Extract the [x, y] coordinate from the center of the cell holding the provided text.  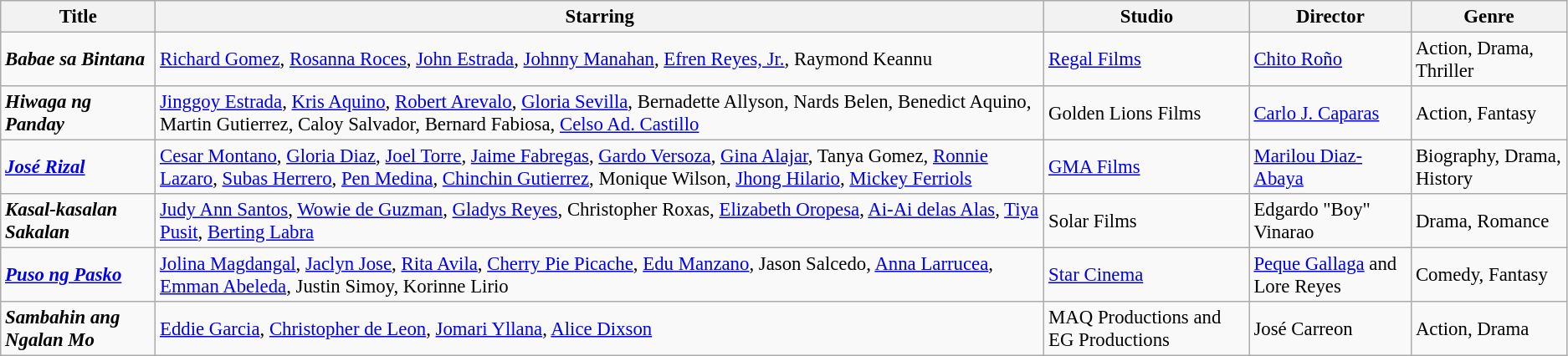
Peque Gallaga and Lore Reyes [1330, 276]
Golden Lions Films [1146, 114]
Action, Drama, Thriller [1489, 60]
Jolina Magdangal, Jaclyn Jose, Rita Avila, Cherry Pie Picache, Edu Manzano, Jason Salcedo, Anna Larrucea, Emman Abeleda, Justin Simoy, Korinne Lirio [600, 276]
Title [79, 17]
Comedy, Fantasy [1489, 276]
GMA Films [1146, 167]
Kasal-kasalan Sakalan [79, 221]
Marilou Diaz-Abaya [1330, 167]
Director [1330, 17]
Babae sa Bintana [79, 60]
Solar Films [1146, 221]
Regal Films [1146, 60]
Starring [600, 17]
Biography, Drama, History [1489, 167]
Studio [1146, 17]
Star Cinema [1146, 276]
Genre [1489, 17]
José Rizal [79, 167]
Action, Fantasy [1489, 114]
Richard Gomez, Rosanna Roces, John Estrada, Johnny Manahan, Efren Reyes, Jr., Raymond Keannu [600, 60]
Edgardo "Boy" Vinarao [1330, 221]
Carlo J. Caparas [1330, 114]
Drama, Romance [1489, 221]
Hiwaga ng Panday [79, 114]
Chito Roño [1330, 60]
Judy Ann Santos, Wowie de Guzman, Gladys Reyes, Christopher Roxas, Elizabeth Oropesa, Ai-Ai delas Alas, Tiya Pusit, Berting Labra [600, 221]
Puso ng Pasko [79, 276]
